Capture the cell that displays the provided text and extract its [x, y] central coordinate. 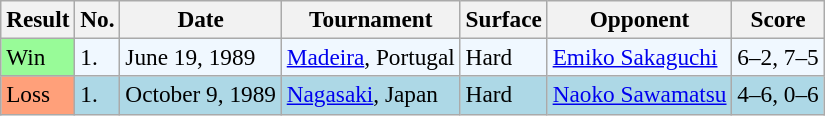
Score [778, 19]
October 9, 1989 [200, 95]
Result [38, 19]
Loss [38, 95]
Nagasaki, Japan [370, 95]
Win [38, 57]
Date [200, 19]
Madeira, Portugal [370, 57]
Surface [504, 19]
Opponent [640, 19]
Naoko Sawamatsu [640, 95]
4–6, 0–6 [778, 95]
Emiko Sakaguchi [640, 57]
6–2, 7–5 [778, 57]
No. [98, 19]
Tournament [370, 19]
June 19, 1989 [200, 57]
